Provide the [X, Y] coordinate of the cell's center where the given text is located.  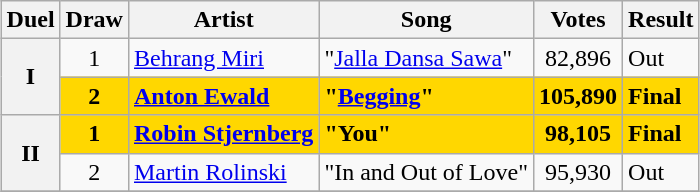
"Jalla Dansa Sawa" [426, 58]
Robin Stjernberg [223, 134]
Artist [223, 20]
95,930 [578, 172]
"Begging" [426, 96]
Behrang Miri [223, 58]
"You" [426, 134]
Result [661, 20]
105,890 [578, 96]
Draw [94, 20]
Votes [578, 20]
Song [426, 20]
Martin Rolinski [223, 172]
98,105 [578, 134]
82,896 [578, 58]
II [30, 153]
Duel [30, 20]
Anton Ewald [223, 96]
"In and Out of Love" [426, 172]
I [30, 77]
